Find where the given text appears and provide that cell's center as [x, y] coordinate. 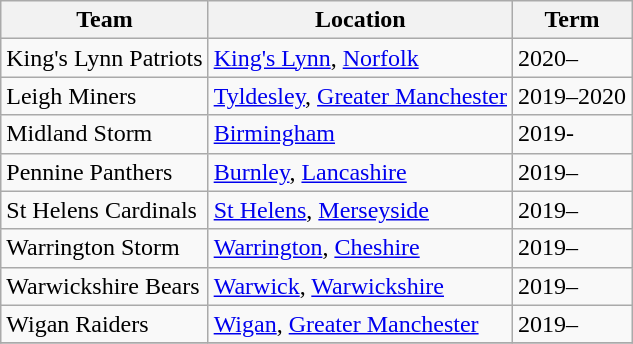
Location [360, 20]
Midland Storm [104, 134]
Warrington, Cheshire [360, 248]
2020– [572, 58]
Term [572, 20]
King's Lynn, Norfolk [360, 58]
St Helens Cardinals [104, 210]
King's Lynn Patriots [104, 58]
Warwick, Warwickshire [360, 286]
2019–2020 [572, 96]
St Helens, Merseyside [360, 210]
Wigan Raiders [104, 324]
Team [104, 20]
Pennine Panthers [104, 172]
2019- [572, 134]
Warwickshire Bears [104, 286]
Warrington Storm [104, 248]
Leigh Miners [104, 96]
Burnley, Lancashire [360, 172]
Wigan, Greater Manchester [360, 324]
Tyldesley, Greater Manchester [360, 96]
Birmingham [360, 134]
